Search for the cell housing the specified text and yield its [X, Y] center coordinate. 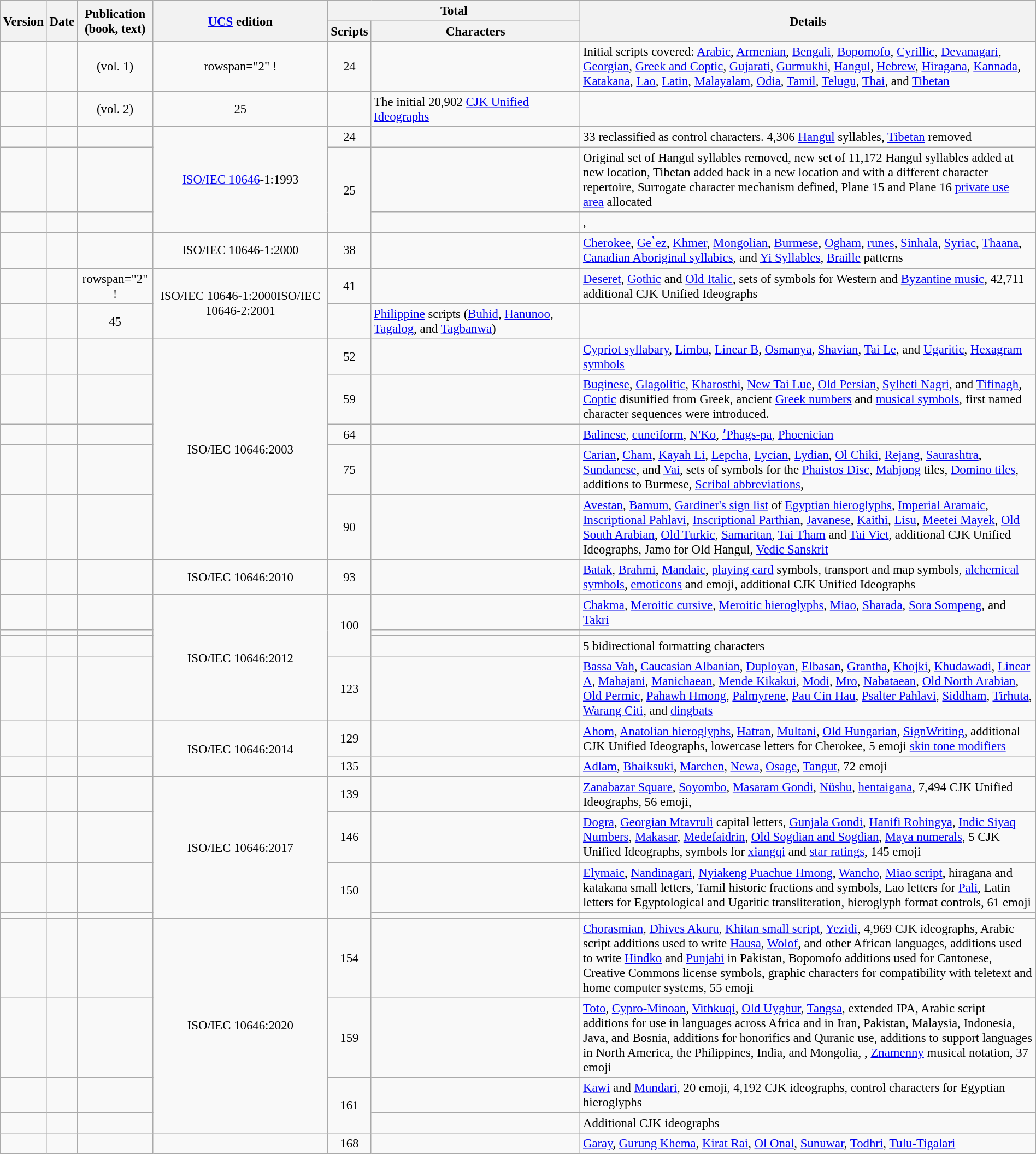
ISO/IEC 10646-1:2000ISO/IEC 10646-2:2001 [240, 304]
Chakma, Meroitic cursive, Meroitic hieroglyphs, Miao, Sharada, Sora Sompeng, and Takri [808, 612]
64 [350, 434]
Balinese, cuneiform, N'Ko, ʼPhags-pa, Phoenician [808, 434]
Total [454, 11]
38 [350, 250]
Version [23, 21]
ISO/IEC 10646-1:2000 [240, 250]
123 [350, 688]
139 [350, 794]
5 bidirectional formatting characters [808, 646]
(vol. 1) [115, 67]
129 [350, 739]
52 [350, 356]
59 [350, 399]
ISO/IEC 10646:2010 [240, 577]
93 [350, 577]
UCS edition [240, 21]
Cherokee, Geʽez, Khmer, Mongolian, Burmese, Ogham, runes, Sinhala, Syriac, Thaana, Canadian Aboriginal syllabics, and Yi Syllables, Braille patterns [808, 250]
Cypriot syllabary, Limbu, Linear B, Osmanya, Shavian, Tai Le, and Ugaritic, Hexagram symbols [808, 356]
Philippine scripts (Buhid, Hanunoo, Tagalog, and Tagbanwa) [475, 321]
ISO/IEC 10646:2003 [240, 449]
41 [350, 286]
150 [350, 890]
Date [62, 21]
ISO/IEC 10646:2017 [240, 847]
ISO/IEC 10646:2020 [240, 1025]
Kawi and Mundari, 20 emoji, 4,192 CJK ideographs, control characters for Egyptian hieroglyphs [808, 1095]
Garay, Gurung Khema, Kirat Rai, Ol Onal, Sunuwar, Todhri, Tulu-Tigalari [808, 1144]
45 [115, 321]
33 reclassified as control characters. 4,306 Hangul syllables, Tibetan removed [808, 137]
Batak, Brahmi, Mandaic, playing card symbols, transport and map symbols, alchemical symbols, emoticons and emoji, additional CJK Unified Ideographs [808, 577]
100 [350, 625]
ISO/IEC 10646-1:1993 [240, 180]
90 [350, 527]
159 [350, 1038]
Characters [475, 32]
Additional CJK ideographs [808, 1123]
ISO/IEC 10646:2014 [240, 749]
Adlam, Bhaiksuki, Marchen, Newa, Osage, Tangut, 72 emoji [808, 767]
146 [350, 838]
(vol. 2) [115, 109]
135 [350, 767]
168 [350, 1144]
ISO/IEC 10646:2012 [240, 658]
161 [350, 1105]
Publication(book, text) [115, 21]
The initial 20,902 CJK Unified Ideographs [475, 109]
75 [350, 470]
Deseret, Gothic and Old Italic, sets of symbols for Western and Byzantine music, 42,711 additional CJK Unified Ideographs [808, 286]
Details [808, 21]
Scripts [350, 32]
Zanabazar Square, Soyombo, Masaram Gondi, Nüshu, hentaigana, 7,494 CJK Unified Ideographs, 56 emoji, [808, 794]
, [808, 222]
154 [350, 958]
